Detect which cell encompasses the target text, then output its (x, y) center coordinate. 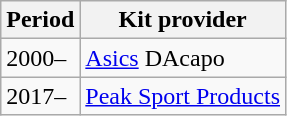
2017– (40, 96)
Period (40, 20)
Kit provider (183, 20)
Peak Sport Products (183, 96)
Asics DAcapo (183, 58)
2000– (40, 58)
